Return [x, y] of the center of cell containing provided text 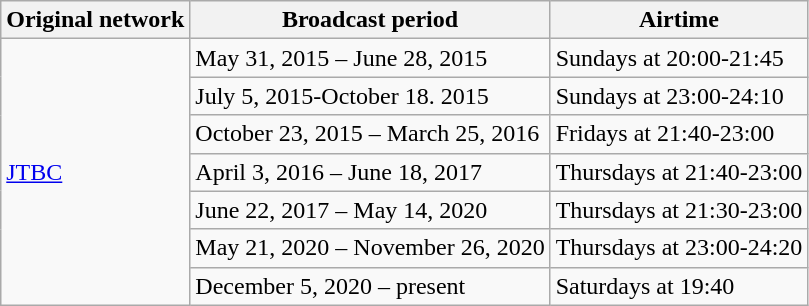
May 31, 2015 – June 28, 2015 [370, 58]
Fridays at 21:40-23:00 [679, 134]
Thursdays at 23:00-24:20 [679, 248]
July 5, 2015-October 18. 2015 [370, 96]
Original network [96, 20]
December 5, 2020 – present [370, 286]
April 3, 2016 – June 18, 2017 [370, 172]
June 22, 2017 – May 14, 2020 [370, 210]
Sundays at 23:00-24:10 [679, 96]
JTBC [96, 172]
October 23, 2015 – March 25, 2016 [370, 134]
Thursdays at 21:40-23:00 [679, 172]
Saturdays at 19:40 [679, 286]
Broadcast period [370, 20]
May 21, 2020 – November 26, 2020 [370, 248]
Thursdays at 21:30-23:00 [679, 210]
Airtime [679, 20]
Sundays at 20:00-21:45 [679, 58]
